Determine the [X, Y] coordinate at the center of the cell enclosing the given text.  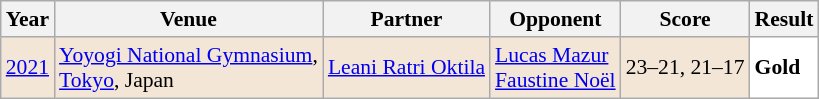
23–21, 21–17 [686, 68]
Year [28, 19]
Yoyogi National Gymnasium,Tokyo, Japan [188, 68]
Venue [188, 19]
Result [784, 19]
2021 [28, 68]
Partner [406, 19]
Score [686, 19]
Gold [784, 68]
Leani Ratri Oktila [406, 68]
Lucas Mazur Faustine Noël [556, 68]
Opponent [556, 19]
